Output the [x, y] coordinate of the center of the cell containing the given text.  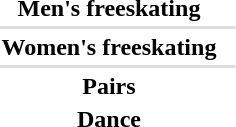
Pairs [109, 86]
Women's freeskating [109, 47]
